Return [X, Y] of the center of cell containing provided text 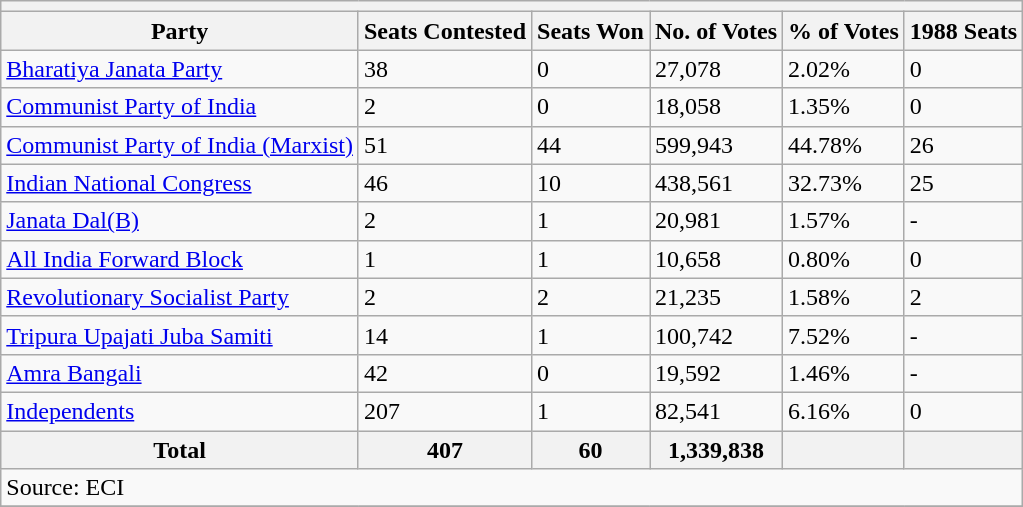
27,078 [716, 69]
51 [444, 145]
Total [180, 449]
438,561 [716, 183]
Communist Party of India [180, 107]
44 [591, 145]
1988 Seats [963, 31]
No. of Votes [716, 31]
Bharatiya Janata Party [180, 69]
26 [963, 145]
14 [444, 335]
100,742 [716, 335]
20,981 [716, 221]
18,058 [716, 107]
32.73% [844, 183]
Tripura Upajati Juba Samiti [180, 335]
10,658 [716, 259]
2.02% [844, 69]
25 [963, 183]
1.46% [844, 373]
Party [180, 31]
Seats Contested [444, 31]
19,592 [716, 373]
44.78% [844, 145]
Seats Won [591, 31]
1.35% [844, 107]
60 [591, 449]
7.52% [844, 335]
All India Forward Block [180, 259]
Independents [180, 411]
1.58% [844, 297]
207 [444, 411]
6.16% [844, 411]
Revolutionary Socialist Party [180, 297]
Communist Party of India (Marxist) [180, 145]
Amra Bangali [180, 373]
1,339,838 [716, 449]
0.80% [844, 259]
42 [444, 373]
82,541 [716, 411]
Indian National Congress [180, 183]
Janata Dal(B) [180, 221]
38 [444, 69]
Source: ECI [512, 488]
21,235 [716, 297]
% of Votes [844, 31]
1.57% [844, 221]
10 [591, 183]
407 [444, 449]
599,943 [716, 145]
46 [444, 183]
